Capture the cell that displays the provided text and extract its (x, y) central coordinate. 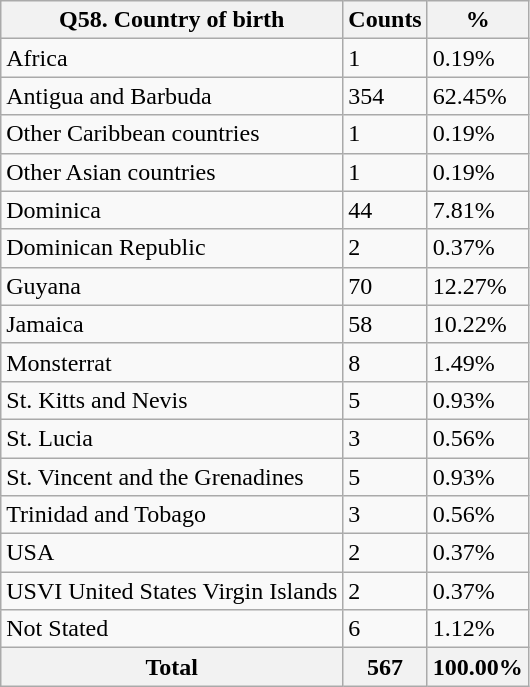
44 (385, 210)
100.00% (478, 667)
Counts (385, 20)
70 (385, 286)
Total (172, 667)
1.12% (478, 629)
% (478, 20)
58 (385, 324)
Q58. Country of birth (172, 20)
Monsterrat (172, 362)
St. Vincent and the Grenadines (172, 477)
St. Kitts and Nevis (172, 400)
1.49% (478, 362)
8 (385, 362)
62.45% (478, 96)
354 (385, 96)
Other Asian countries (172, 172)
Trinidad and Tobago (172, 515)
10.22% (478, 324)
7.81% (478, 210)
Dominica (172, 210)
St. Lucia (172, 438)
Antigua and Barbuda (172, 96)
Other Caribbean countries (172, 134)
12.27% (478, 286)
Not Stated (172, 629)
Dominican Republic (172, 248)
USVI United States Virgin Islands (172, 591)
USA (172, 553)
Africa (172, 58)
6 (385, 629)
Guyana (172, 286)
Jamaica (172, 324)
567 (385, 667)
